Locate the cell with the specified text and output its [X, Y] center coordinate. 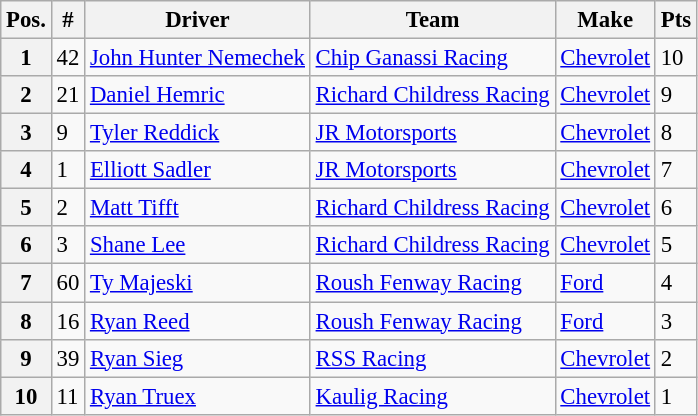
Ryan Truex [198, 396]
Daniel Hemric [198, 95]
Elliott Sadler [198, 170]
Pos. [26, 20]
John Hunter Nemechek [198, 58]
Chip Ganassi Racing [432, 58]
Ryan Sieg [198, 358]
Tyler Reddick [198, 133]
Matt Tifft [198, 208]
Pts [676, 20]
Ryan Reed [198, 321]
16 [68, 321]
11 [68, 396]
39 [68, 358]
Team [432, 20]
# [68, 20]
Driver [198, 20]
Kaulig Racing [432, 396]
Shane Lee [198, 245]
Ty Majeski [198, 283]
Make [605, 20]
42 [68, 58]
21 [68, 95]
RSS Racing [432, 358]
60 [68, 283]
